Extract the (x, y) coordinate from the center of the cell holding the provided text.  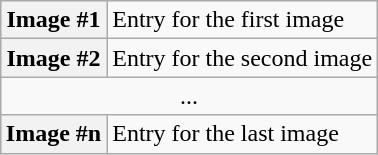
Entry for the first image (242, 20)
Entry for the last image (242, 134)
Image #2 (53, 58)
Image #n (53, 134)
... (188, 96)
Image #1 (53, 20)
Entry for the second image (242, 58)
